Detect which cell encompasses the target text, then output its (x, y) center coordinate. 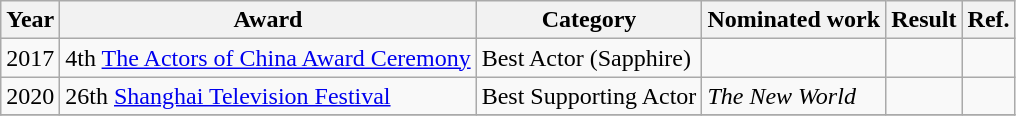
2017 (30, 58)
Result (924, 20)
Category (589, 20)
Year (30, 20)
Ref. (988, 20)
Award (268, 20)
4th The Actors of China Award Ceremony (268, 58)
The New World (794, 96)
Best Actor (Sapphire) (589, 58)
Best Supporting Actor (589, 96)
Nominated work (794, 20)
26th Shanghai Television Festival (268, 96)
2020 (30, 96)
